Return the [x, y] coordinate for the center point of the cell that contains the specified text.  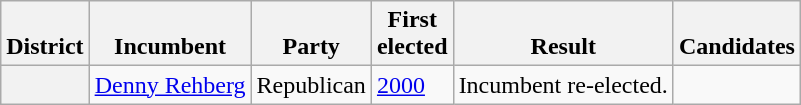
Republican [311, 85]
Party [311, 34]
Candidates [736, 34]
Incumbent re-elected. [563, 85]
Denny Rehberg [170, 85]
District [45, 34]
Incumbent [170, 34]
2000 [412, 85]
Result [563, 34]
Firstelected [412, 34]
